From the cell containing the given text, extract its center point as [X, Y] coordinate. 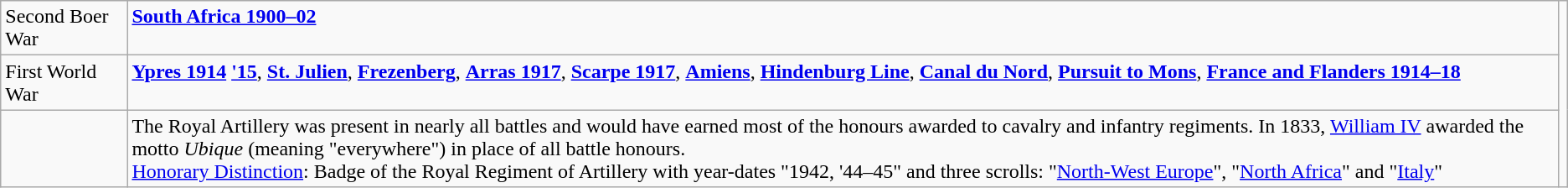
South Africa 1900–02 [843, 29]
Ypres 1914 '15, St. Julien, Frezenberg, Arras 1917, Scarpe 1917, Amiens, Hindenburg Line, Canal du Nord, Pursuit to Mons, France and Flanders 1914–18 [843, 82]
Second Boer War [64, 29]
First World War [64, 82]
